Scan for the cell matching the given text and deliver its [X, Y] coordinate at center. 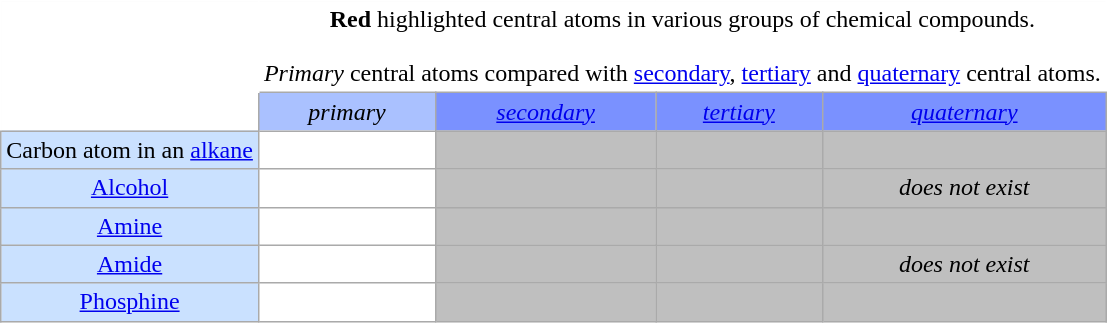
Phosphine [130, 302]
Amine [130, 226]
primary [346, 112]
quaternary [964, 112]
Alcohol [130, 188]
Carbon atom in an alkane [130, 150]
Amide [130, 264]
secondary [546, 112]
tertiary [740, 112]
